Find where the given text appears and provide that cell's center as [x, y] coordinate. 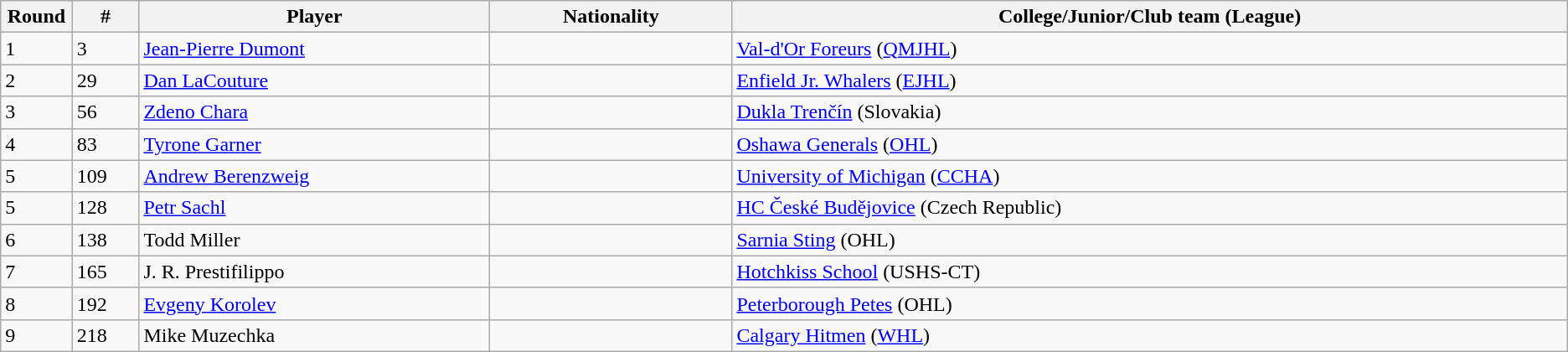
Todd Miller [315, 240]
Zdeno Chara [315, 112]
HC České Budějovice (Czech Republic) [1149, 208]
Petr Sachl [315, 208]
128 [106, 208]
Evgeny Korolev [315, 303]
J. R. Prestifilippo [315, 272]
Peterborough Petes (OHL) [1149, 303]
Sarnia Sting (OHL) [1149, 240]
Mike Muzechka [315, 335]
Hotchkiss School (USHS-CT) [1149, 272]
Dan LaCouture [315, 80]
1 [37, 49]
University of Michigan (CCHA) [1149, 176]
Dukla Trenčín (Slovakia) [1149, 112]
6 [37, 240]
218 [106, 335]
Player [315, 17]
Enfield Jr. Whalers (EJHL) [1149, 80]
9 [37, 335]
Oshawa Generals (OHL) [1149, 144]
Nationality [611, 17]
165 [106, 272]
Calgary Hitmen (WHL) [1149, 335]
29 [106, 80]
83 [106, 144]
4 [37, 144]
56 [106, 112]
Andrew Berenzweig [315, 176]
Tyrone Garner [315, 144]
2 [37, 80]
College/Junior/Club team (League) [1149, 17]
7 [37, 272]
192 [106, 303]
Val-d'Or Foreurs (QMJHL) [1149, 49]
8 [37, 303]
Jean-Pierre Dumont [315, 49]
Round [37, 17]
109 [106, 176]
138 [106, 240]
# [106, 17]
